Output the (X, Y) coordinate of the center of the cell containing the given text.  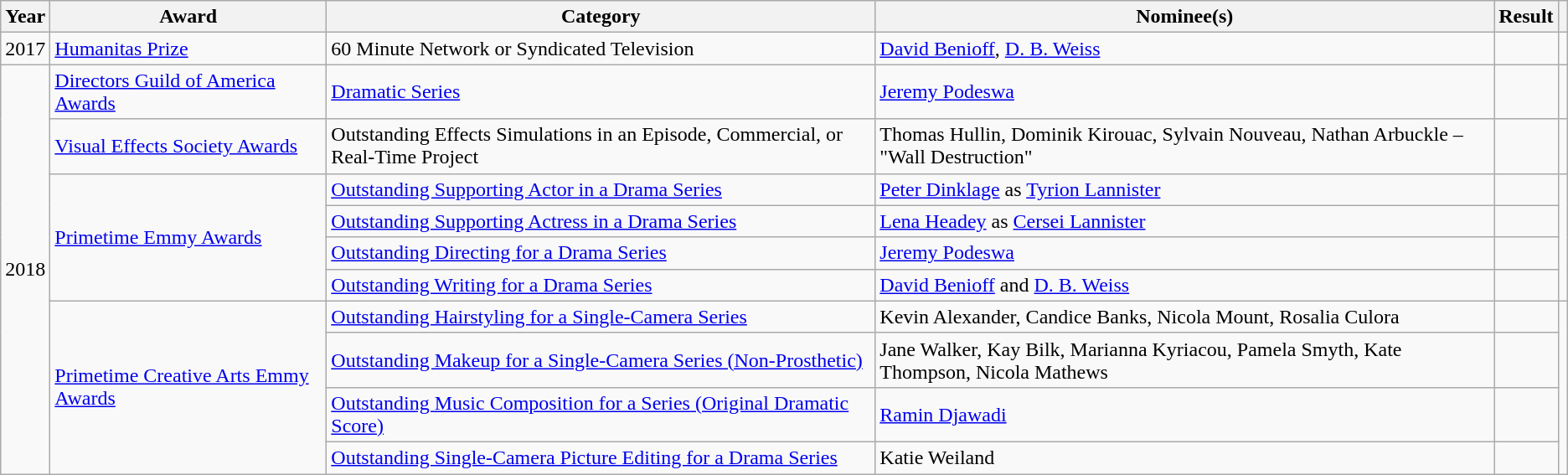
Primetime Creative Arts Emmy Awards (188, 387)
2018 (25, 270)
Outstanding Effects Simulations in an Episode, Commercial, or Real-Time Project (601, 146)
Primetime Emmy Awards (188, 237)
Outstanding Makeup for a Single-Camera Series (Non-Prosthetic) (601, 360)
Peter Dinklage as Tyrion Lannister (1184, 189)
Nominee(s) (1184, 17)
Lena Headey as Cersei Lannister (1184, 221)
60 Minute Network or Syndicated Television (601, 49)
Visual Effects Society Awards (188, 146)
Jane Walker, Kay Bilk, Marianna Kyriacou, Pamela Smyth, Kate Thompson, Nicola Mathews (1184, 360)
Dramatic Series (601, 92)
Thomas Hullin, Dominik Kirouac, Sylvain Nouveau, Nathan Arbuckle – "Wall Destruction" (1184, 146)
Katie Weiland (1184, 457)
Outstanding Writing for a Drama Series (601, 285)
Outstanding Directing for a Drama Series (601, 253)
Directors Guild of America Awards (188, 92)
Outstanding Single-Camera Picture Editing for a Drama Series (601, 457)
2017 (25, 49)
Ramin Djawadi (1184, 414)
Humanitas Prize (188, 49)
Outstanding Supporting Actor in a Drama Series (601, 189)
Outstanding Hairstyling for a Single-Camera Series (601, 317)
Kevin Alexander, Candice Banks, Nicola Mount, Rosalia Culora (1184, 317)
Category (601, 17)
Year (25, 17)
David Benioff and D. B. Weiss (1184, 285)
Outstanding Supporting Actress in a Drama Series (601, 221)
Outstanding Music Composition for a Series (Original Dramatic Score) (601, 414)
Award (188, 17)
David Benioff, D. B. Weiss (1184, 49)
Result (1526, 17)
